Output the (x, y) coordinate of the center of the cell containing the given text.  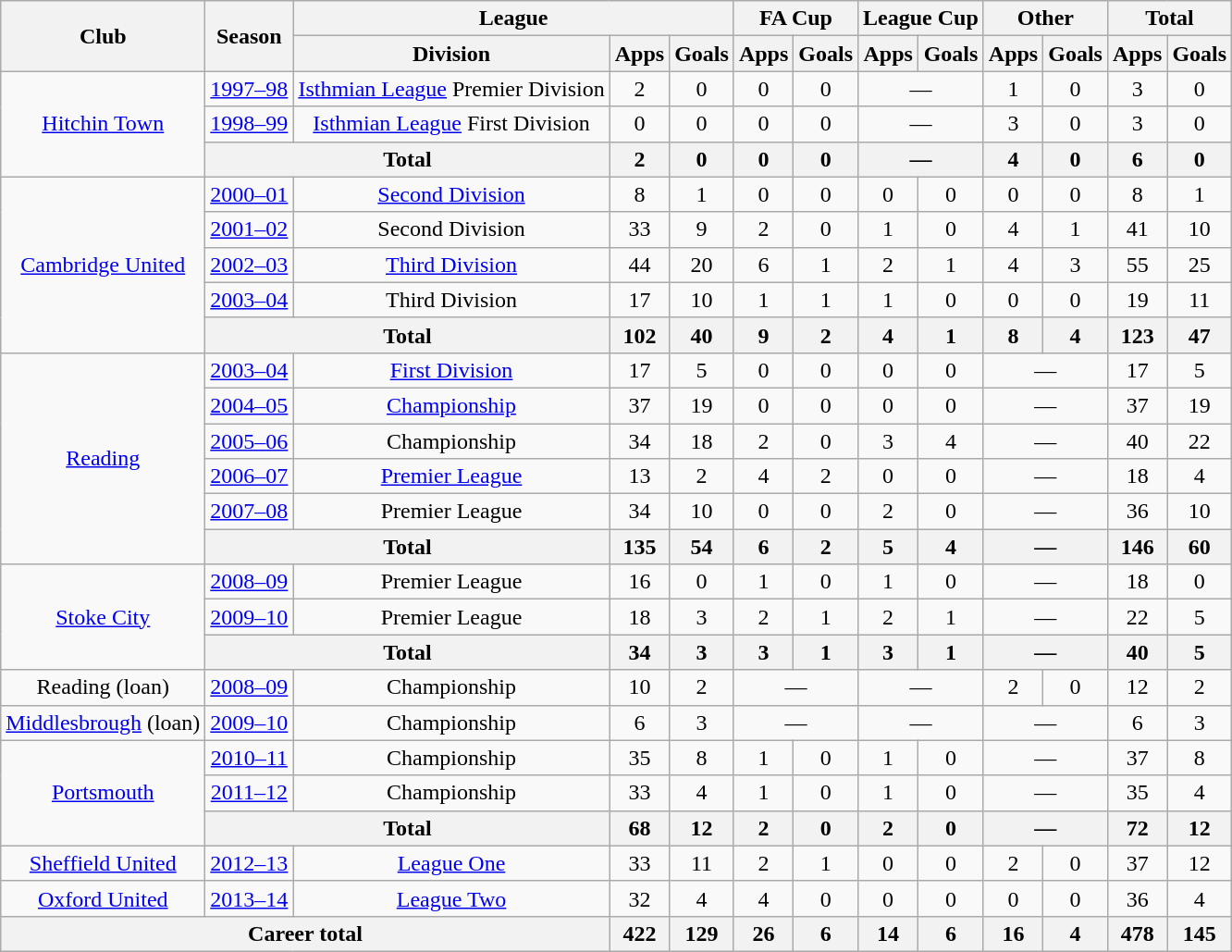
League (514, 19)
145 (1200, 933)
Isthmian League Premier Division (451, 89)
13 (639, 476)
2013–14 (250, 898)
2004–05 (250, 405)
146 (1137, 547)
Isthmian League First Division (451, 124)
First Division (451, 370)
2006–07 (250, 476)
60 (1200, 547)
25 (1200, 265)
Reading (104, 458)
Other (1045, 19)
Oxford United (104, 898)
2012–13 (250, 863)
Cambridge United (104, 265)
Middlesbrough (loan) (104, 723)
1997–98 (250, 89)
Career total (305, 933)
FA Cup (795, 19)
123 (1137, 335)
41 (1137, 229)
Stoke City (104, 617)
68 (639, 828)
47 (1200, 335)
Sheffield United (104, 863)
44 (639, 265)
55 (1137, 265)
54 (702, 547)
1998–99 (250, 124)
Club (104, 36)
Portsmouth (104, 793)
2002–03 (250, 265)
14 (888, 933)
Division (451, 54)
2011–12 (250, 793)
129 (702, 933)
Season (250, 36)
League Cup (921, 19)
135 (639, 547)
26 (763, 933)
72 (1137, 828)
2005–06 (250, 441)
422 (639, 933)
32 (639, 898)
2000–01 (250, 194)
2007–08 (250, 512)
478 (1137, 933)
Hitchin Town (104, 124)
League Two (451, 898)
20 (702, 265)
2001–02 (250, 229)
League One (451, 863)
2010–11 (250, 758)
102 (639, 335)
Reading (loan) (104, 687)
